Identify which cell holds the provided text, then report its (x, y) central coordinate. 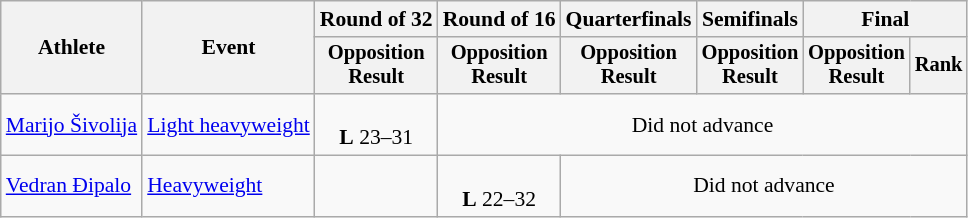
Round of 32 (376, 19)
Quarterfinals (629, 19)
Final (885, 19)
Semifinals (750, 19)
Round of 16 (500, 19)
Athlete (72, 48)
L 23–31 (376, 124)
L 22–32 (500, 186)
Heavyweight (228, 186)
Rank (939, 66)
Event (228, 48)
Light heavyweight (228, 124)
Marijo Šivolija (72, 124)
Vedran Đipalo (72, 186)
